From the cell containing the given text, extract its center point as [x, y] coordinate. 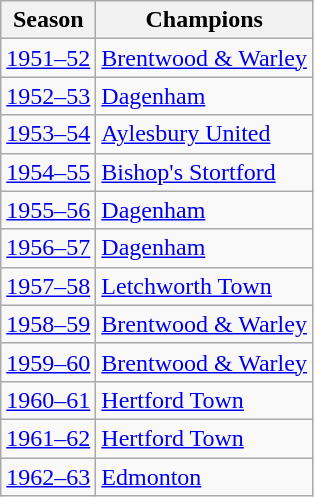
Season [48, 20]
Bishop's Stortford [204, 172]
1962–63 [48, 477]
1954–55 [48, 172]
1961–62 [48, 438]
1952–53 [48, 96]
Aylesbury United [204, 134]
Champions [204, 20]
1951–52 [48, 58]
1956–57 [48, 248]
Letchworth Town [204, 286]
1955–56 [48, 210]
1958–59 [48, 324]
1957–58 [48, 286]
1953–54 [48, 134]
1960–61 [48, 400]
Edmonton [204, 477]
1959–60 [48, 362]
